Output the (X, Y) coordinate of the center of the cell containing the given text.  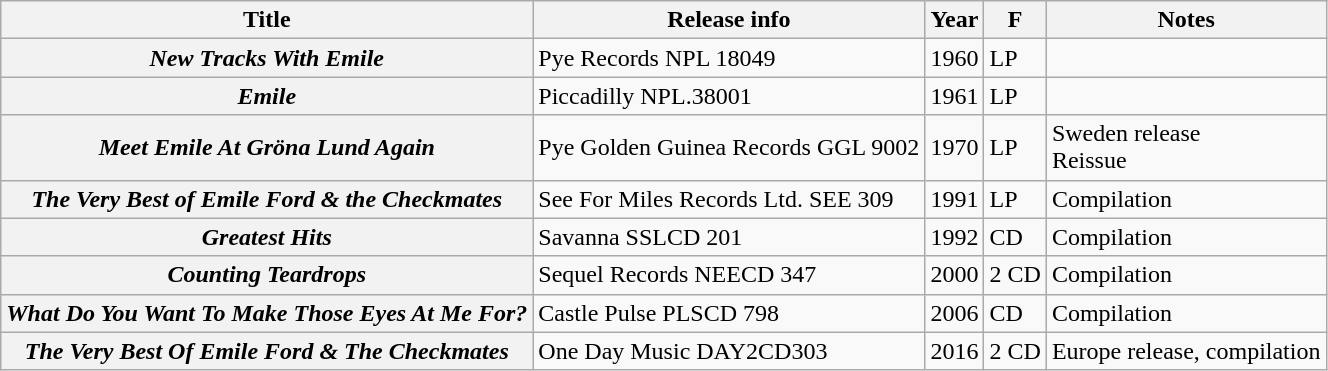
Europe release, compilation (1186, 351)
Castle Pulse PLSCD 798 (729, 313)
What Do You Want To Make Those Eyes At Me For? (267, 313)
Greatest Hits (267, 237)
F (1015, 20)
See For Miles Records Ltd. SEE 309 (729, 199)
Pye Golden Guinea Records GGL 9002 (729, 148)
Notes (1186, 20)
Release info (729, 20)
1992 (954, 237)
1960 (954, 58)
Savanna SSLCD 201 (729, 237)
Year (954, 20)
Counting Teardrops (267, 275)
One Day Music DAY2CD303 (729, 351)
Sweden releaseReissue (1186, 148)
1961 (954, 96)
Title (267, 20)
The Very Best Of Emile Ford & The Checkmates (267, 351)
1991 (954, 199)
2006 (954, 313)
New Tracks With Emile (267, 58)
The Very Best of Emile Ford & the Checkmates (267, 199)
2016 (954, 351)
Sequel Records NEECD 347 (729, 275)
2000 (954, 275)
Piccadilly NPL.38001 (729, 96)
Emile (267, 96)
Meet Emile At Gröna Lund Again (267, 148)
Pye Records NPL 18049 (729, 58)
1970 (954, 148)
